Search for the cell housing the specified text and yield its [X, Y] center coordinate. 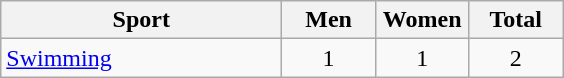
Women [422, 20]
2 [516, 58]
Men [329, 20]
Sport [142, 20]
Total [516, 20]
Swimming [142, 58]
